Locate the cell with the specified text and output its [x, y] center coordinate. 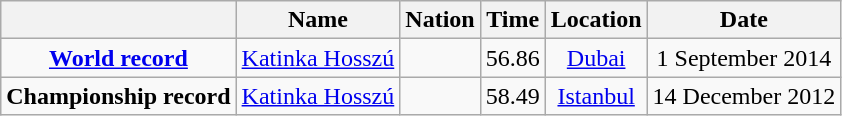
Istanbul [596, 96]
World record [118, 58]
Time [512, 20]
Name [318, 20]
56.86 [512, 58]
58.49 [512, 96]
Dubai [596, 58]
14 December 2012 [744, 96]
Nation [440, 20]
Championship record [118, 96]
1 September 2014 [744, 58]
Date [744, 20]
Location [596, 20]
